Return the (x, y) coordinate for the center point of the cell that contains the specified text.  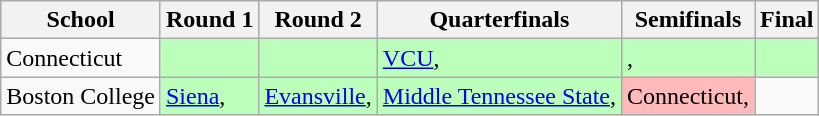
VCU, (499, 58)
School (81, 20)
Quarterfinals (499, 20)
Evansville, (318, 96)
Round 1 (209, 20)
Semifinals (688, 20)
Connecticut, (688, 96)
Connecticut (81, 58)
Boston College (81, 96)
Siena, (209, 96)
Final (787, 20)
Round 2 (318, 20)
, (688, 58)
Middle Tennessee State, (499, 96)
